From the cell containing the given text, extract its center point as [x, y] coordinate. 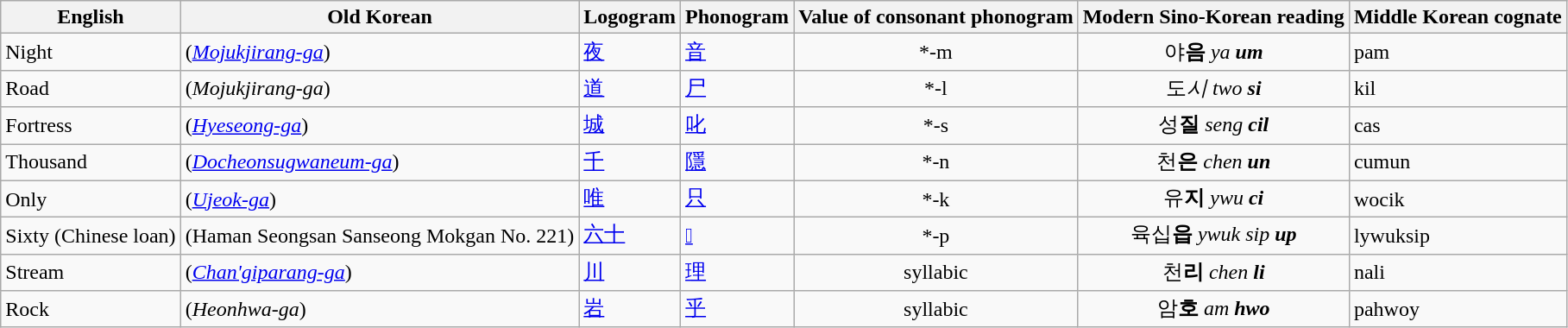
도시 two si [1213, 88]
理 [737, 273]
(Heonhwa-ga) [380, 309]
*-s [936, 126]
*-p [936, 237]
성질 seng cil [1213, 126]
*-l [936, 88]
유지 ywu ci [1213, 199]
Stream [91, 273]
唯 [630, 199]
천은 chen un [1213, 162]
English [91, 17]
nali [1458, 273]
Logogram [630, 17]
Value of consonant phonogram [936, 17]
lywuksip [1458, 237]
*-k [936, 199]
kil [1458, 88]
천리 chen li [1213, 273]
pahwoy [1458, 309]
(Docheonsugwaneum-ga) [380, 162]
音 [737, 52]
Only [91, 199]
(Haman Seongsan Sanseong Mokgan No. 221) [380, 237]
Old Korean [380, 17]
(Chan'giparang-ga) [380, 273]
Fortress [91, 126]
Sixty (Chinese loan) [91, 237]
夜 [630, 52]
cumun [1458, 162]
야음 ya um [1213, 52]
千 [630, 162]
Road [91, 88]
(Ujeok-ga) [380, 199]
Night [91, 52]
川 [630, 273]
𢀳 [737, 237]
尸 [737, 88]
(Hyeseong-ga) [380, 126]
*-m [936, 52]
城 [630, 126]
cas [1458, 126]
只 [737, 199]
Middle Korean cognate [1458, 17]
Rock [91, 309]
Phonogram [737, 17]
*-n [936, 162]
岩 [630, 309]
道 [630, 88]
隱 [737, 162]
乎 [737, 309]
wocik [1458, 199]
육십읍 ywuk sip up [1213, 237]
叱 [737, 126]
pam [1458, 52]
六十 [630, 237]
Modern Sino-Korean reading [1213, 17]
Thousand [91, 162]
암호 am hwo [1213, 309]
